Search for the cell housing the specified text and yield its [X, Y] center coordinate. 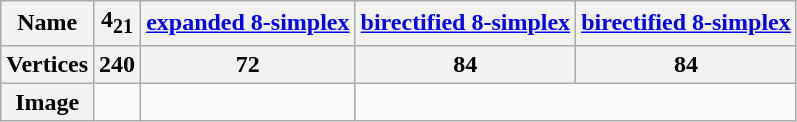
421 [118, 23]
240 [118, 64]
expanded 8-simplex [248, 23]
Image [48, 102]
Vertices [48, 64]
Name [48, 23]
72 [248, 64]
